Output the [x, y] coordinate of the center of the cell containing the given text.  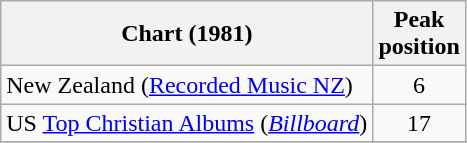
US Top Christian Albums (Billboard) [187, 123]
6 [419, 85]
Chart (1981) [187, 34]
New Zealand (Recorded Music NZ) [187, 85]
Peakposition [419, 34]
17 [419, 123]
